Detect which cell encompasses the target text, then output its [x, y] center coordinate. 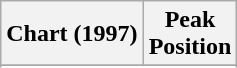
Chart (1997) [72, 34]
PeakPosition [190, 34]
